Provide the (X, Y) coordinate of the cell's center where the given text is located.  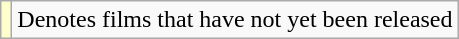
Denotes films that have not yet been released (235, 20)
